Detect which cell encompasses the target text, then output its [x, y] center coordinate. 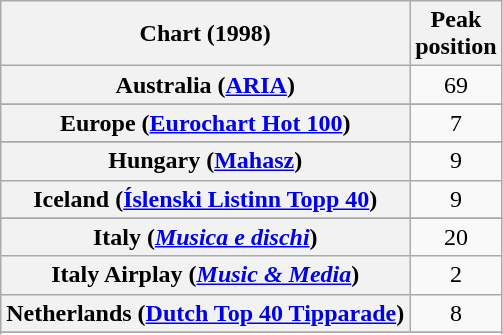
Chart (1998) [206, 34]
Europe (Eurochart Hot 100) [206, 123]
20 [456, 237]
69 [456, 85]
Italy (Musica e dischi) [206, 237]
2 [456, 275]
7 [456, 123]
Hungary (Mahasz) [206, 161]
Italy Airplay (Music & Media) [206, 275]
8 [456, 313]
Iceland (Íslenski Listinn Topp 40) [206, 199]
Netherlands (Dutch Top 40 Tipparade) [206, 313]
Peakposition [456, 34]
Australia (ARIA) [206, 85]
